Scan for the cell matching the given text and deliver its [X, Y] coordinate at center. 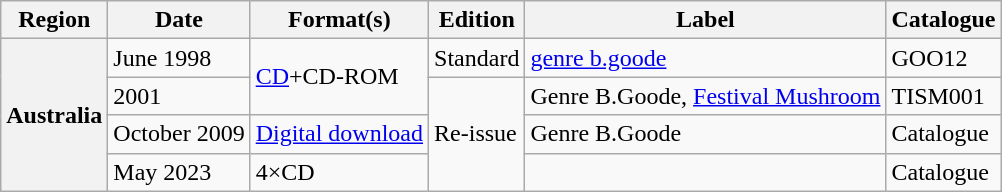
Digital download [339, 134]
GOO12 [944, 58]
TISM001 [944, 96]
Re-issue [477, 134]
June 1998 [179, 58]
CD+CD-ROM [339, 77]
October 2009 [179, 134]
May 2023 [179, 172]
Genre B.Goode, Festival Mushroom [706, 96]
2001 [179, 96]
genre b.goode [706, 58]
Genre B.Goode [706, 134]
Date [179, 20]
Australia [54, 115]
Label [706, 20]
Region [54, 20]
Edition [477, 20]
Standard [477, 58]
4×CD [339, 172]
Format(s) [339, 20]
